Identify which cell holds the provided text, then report its [x, y] central coordinate. 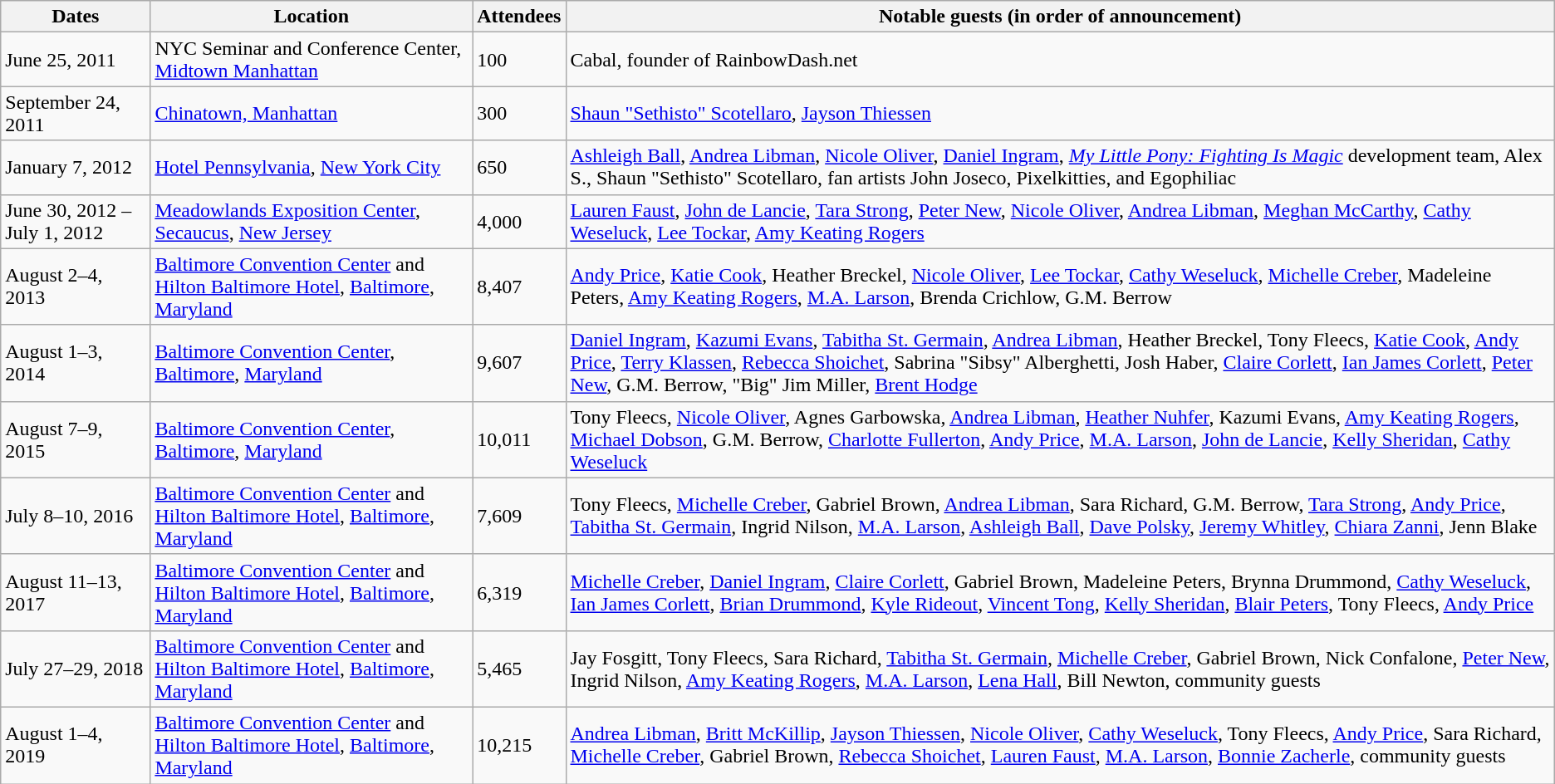
June 25, 2011 [76, 60]
10,011 [519, 439]
10,215 [519, 745]
7,609 [519, 516]
9,607 [519, 363]
4,000 [519, 221]
Lauren Faust, John de Lancie, Tara Strong, Peter New, Nicole Oliver, Andrea Libman, Meghan McCarthy, Cathy Weseluck, Lee Tockar, Amy Keating Rogers [1060, 221]
5,465 [519, 669]
100 [519, 60]
June 30, 2012 – July 1, 2012 [76, 221]
Attendees [519, 17]
Meadowlands Exposition Center, Secaucus, New Jersey [311, 221]
Hotel Pennsylvania, New York City [311, 168]
8,407 [519, 287]
Chinatown, Manhattan [311, 113]
Notable guests (in order of announcement) [1060, 17]
6,319 [519, 592]
September 24, 2011 [76, 113]
January 7, 2012 [76, 168]
July 27–29, 2018 [76, 669]
650 [519, 168]
August 7–9, 2015 [76, 439]
NYC Seminar and Conference Center, Midtown Manhattan [311, 60]
300 [519, 113]
Cabal, founder of RainbowDash.net [1060, 60]
August 1–3, 2014 [76, 363]
Shaun "Sethisto" Scotellaro, Jayson Thiessen [1060, 113]
Location [311, 17]
August 11–13, 2017 [76, 592]
August 1–4, 2019 [76, 745]
August 2–4, 2013 [76, 287]
July 8–10, 2016 [76, 516]
Dates [76, 17]
